Determine the (x, y) coordinate at the center of the cell enclosing the given text.  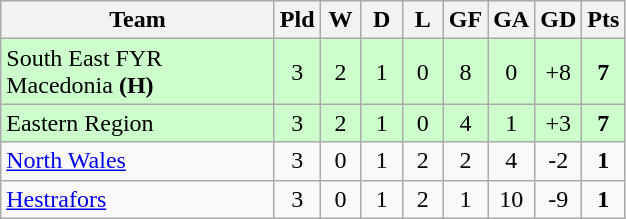
L (422, 20)
D (382, 20)
Pts (604, 20)
GA (512, 20)
Pld (297, 20)
+3 (558, 123)
Eastern Region (138, 123)
10 (512, 199)
8 (465, 72)
North Wales (138, 161)
Team (138, 20)
+8 (558, 72)
-2 (558, 161)
Hestrafors (138, 199)
GD (558, 20)
W (340, 20)
-9 (558, 199)
GF (465, 20)
South East FYR Macedonia (H) (138, 72)
